Return [X, Y] of the center of cell containing provided text 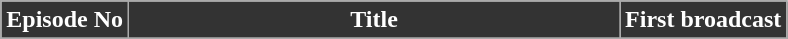
First broadcast [704, 20]
Episode No [65, 20]
Title [374, 20]
